Scan for the cell matching the given text and deliver its (x, y) coordinate at center. 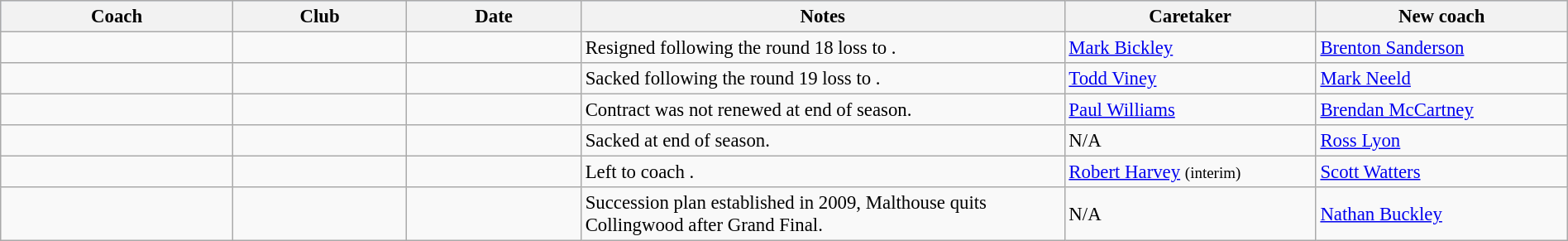
Notes (822, 17)
Todd Viney (1190, 79)
Brendan McCartney (1441, 110)
Club (319, 17)
Paul Williams (1190, 110)
Brenton Sanderson (1441, 48)
Scott Watters (1441, 172)
Nathan Buckley (1441, 214)
Sacked following the round 19 loss to . (822, 79)
Succession plan established in 2009, Malthouse quits Collingwood after Grand Final. (822, 214)
Mark Bickley (1190, 48)
Date (494, 17)
Coach (117, 17)
Left to coach . (822, 172)
New coach (1441, 17)
Sacked at end of season. (822, 141)
Caretaker (1190, 17)
Resigned following the round 18 loss to . (822, 48)
Mark Neeld (1441, 79)
Robert Harvey (interim) (1190, 172)
Contract was not renewed at end of season. (822, 110)
Ross Lyon (1441, 141)
